Find where the given text appears and provide that cell's center as [X, Y] coordinate. 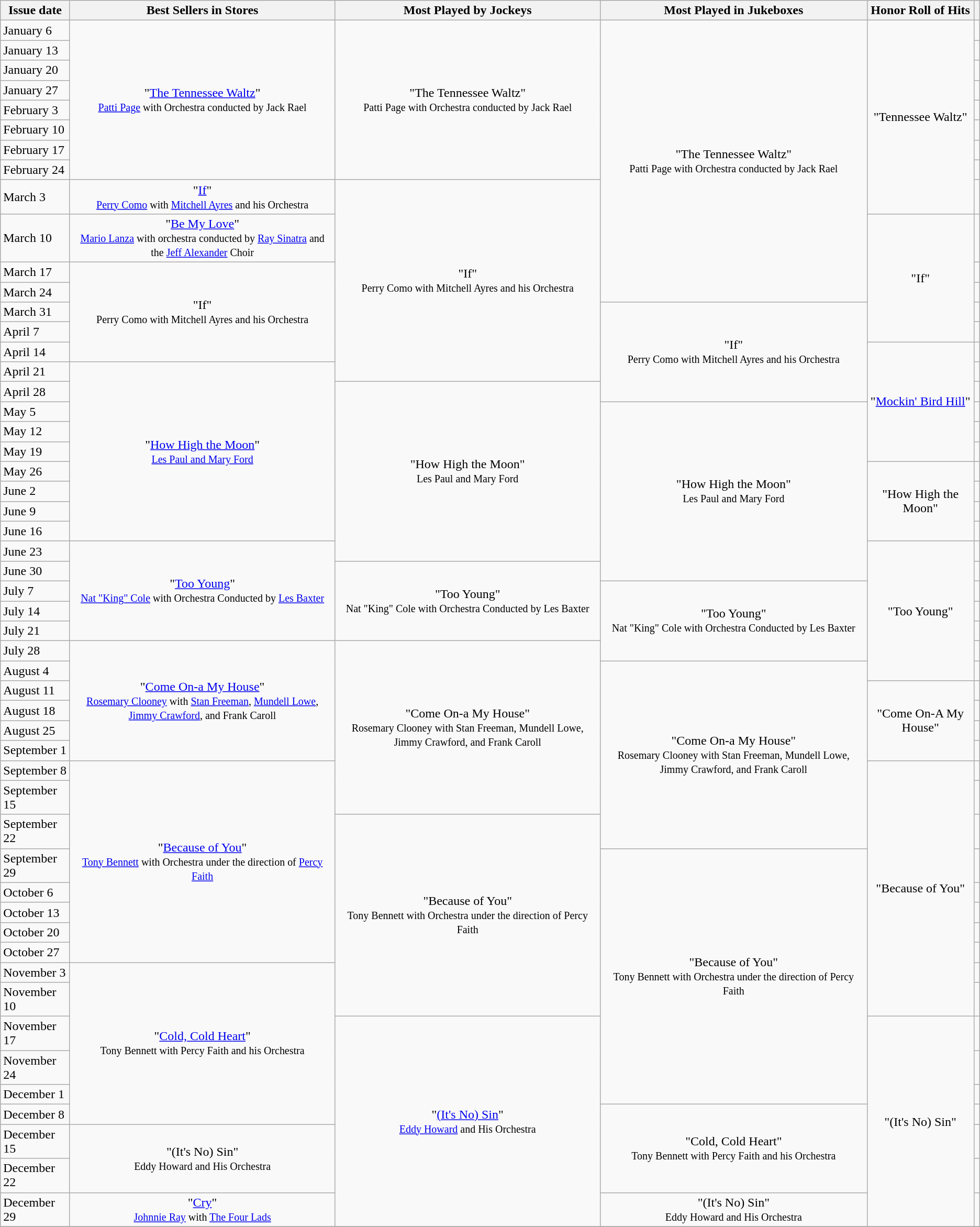
July 14 [36, 611]
October 13 [36, 912]
Most Played by Jockeys [468, 10]
January 20 [36, 70]
February 24 [36, 170]
February 17 [36, 150]
November 10 [36, 999]
November 24 [36, 1067]
September 29 [36, 865]
April 28 [36, 392]
October 20 [36, 932]
May 26 [36, 471]
January 6 [36, 30]
August 18 [36, 711]
June 9 [36, 511]
Honor Roll of Hits [920, 10]
March 31 [36, 312]
August 25 [36, 731]
December 22 [36, 1175]
"How High the Moon" [920, 501]
December 29 [36, 1210]
"Be My Love"Mario Lanza with orchestra conducted by Ray Sinatra and the Jeff Alexander Choir [202, 238]
September 22 [36, 832]
November 17 [36, 1034]
March 17 [36, 272]
October 6 [36, 892]
December 1 [36, 1095]
Most Played in Jukeboxes [733, 10]
December 15 [36, 1142]
August 11 [36, 691]
April 7 [36, 332]
June 2 [36, 491]
May 5 [36, 412]
"If" [920, 278]
September 15 [36, 797]
May 19 [36, 451]
July 28 [36, 651]
"Mockin' Bird Hill" [920, 402]
June 23 [36, 551]
July 7 [36, 591]
"Tennessee Waltz" [920, 117]
February 10 [36, 130]
September 8 [36, 770]
August 4 [36, 671]
January 27 [36, 90]
June 30 [36, 571]
December 8 [36, 1114]
"Too Young" [920, 611]
"(It's No) Sin" [920, 1122]
January 13 [36, 50]
"Because of You" [920, 888]
Best Sellers in Stores [202, 10]
Issue date [36, 10]
"Cry"Johnnie Ray with The Four Lads [202, 1210]
March 10 [36, 238]
May 12 [36, 432]
November 3 [36, 972]
February 3 [36, 110]
September 1 [36, 750]
March 24 [36, 292]
July 21 [36, 631]
April 21 [36, 372]
June 16 [36, 531]
April 14 [36, 352]
"Come On-A My House" [920, 721]
October 27 [36, 952]
March 3 [36, 197]
